Scan for the cell matching the given text and deliver its (X, Y) coordinate at center. 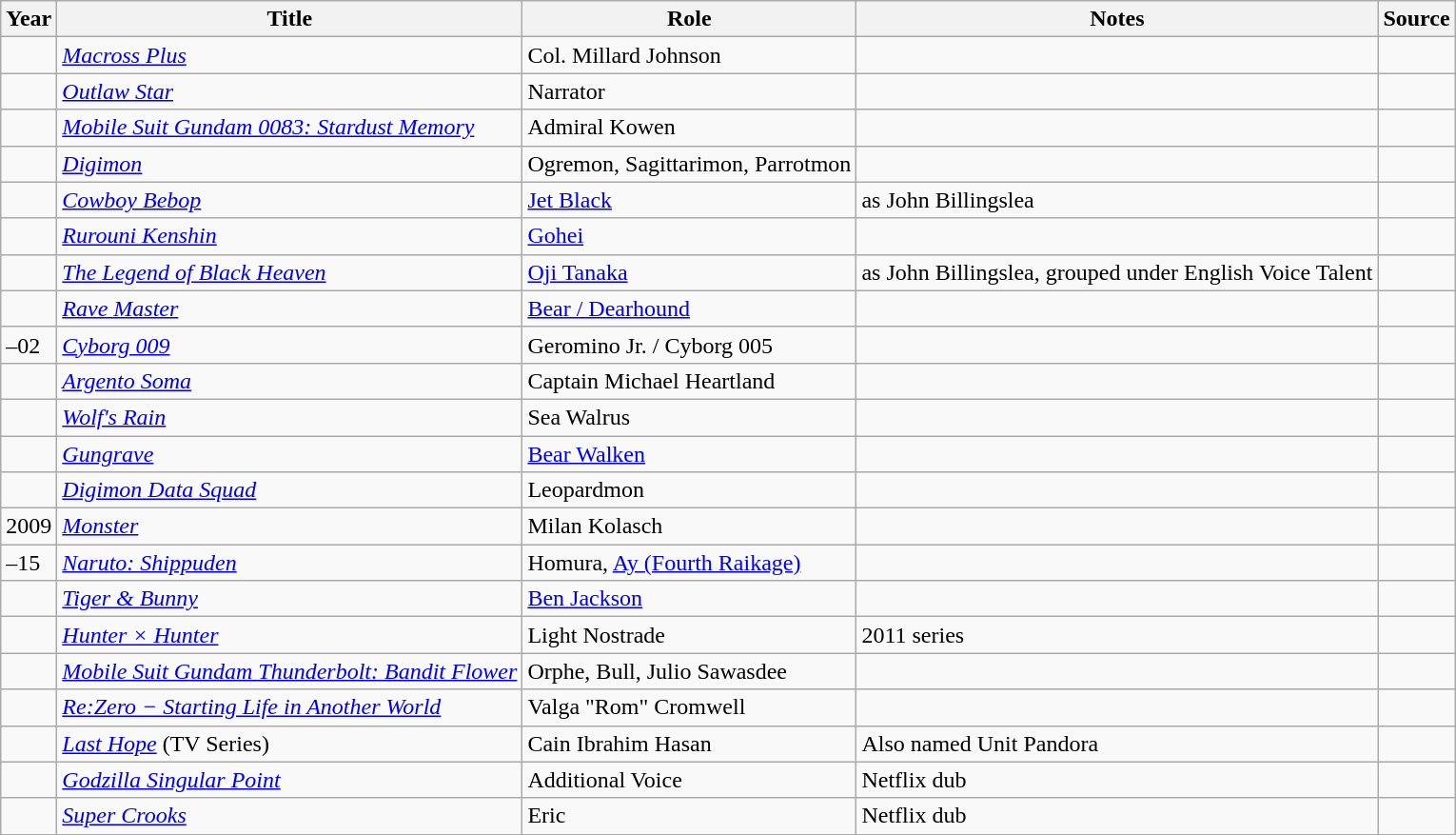
–02 (29, 345)
Re:Zero − Starting Life in Another World (289, 707)
Geromino Jr. / Cyborg 005 (689, 345)
Mobile Suit Gundam 0083: Stardust Memory (289, 128)
Monster (289, 527)
Hunter × Hunter (289, 635)
Captain Michael Heartland (689, 381)
Ogremon, Sagittarimon, Parrotmon (689, 164)
Digimon Data Squad (289, 490)
Cyborg 009 (289, 345)
Tiger & Bunny (289, 599)
Orphe, Bull, Julio Sawasdee (689, 671)
Godzilla Singular Point (289, 780)
Naruto: Shippuden (289, 563)
Notes (1117, 19)
Sea Walrus (689, 417)
Wolf's Rain (289, 417)
Narrator (689, 91)
Mobile Suit Gundam Thunderbolt: Bandit Flower (289, 671)
Also named Unit Pandora (1117, 744)
Homura, Ay (Fourth Raikage) (689, 563)
as John Billingslea, grouped under English Voice Talent (1117, 272)
Rurouni Kenshin (289, 236)
Eric (689, 816)
Leopardmon (689, 490)
2011 series (1117, 635)
Argento Soma (289, 381)
Role (689, 19)
Bear / Dearhound (689, 308)
Title (289, 19)
Additional Voice (689, 780)
Source (1416, 19)
Milan Kolasch (689, 527)
–15 (29, 563)
Digimon (289, 164)
Year (29, 19)
Outlaw Star (289, 91)
Last Hope (TV Series) (289, 744)
Gungrave (289, 454)
Admiral Kowen (689, 128)
Gohei (689, 236)
Oji Tanaka (689, 272)
as John Billingslea (1117, 200)
Jet Black (689, 200)
Bear Walken (689, 454)
2009 (29, 527)
Ben Jackson (689, 599)
Light Nostrade (689, 635)
Rave Master (289, 308)
Col. Millard Johnson (689, 55)
The Legend of Black Heaven (289, 272)
Cowboy Bebop (289, 200)
Macross Plus (289, 55)
Cain Ibrahim Hasan (689, 744)
Super Crooks (289, 816)
Valga "Rom" Cromwell (689, 707)
